Return the [x, y] coordinate for the center point of the cell that contains the specified text.  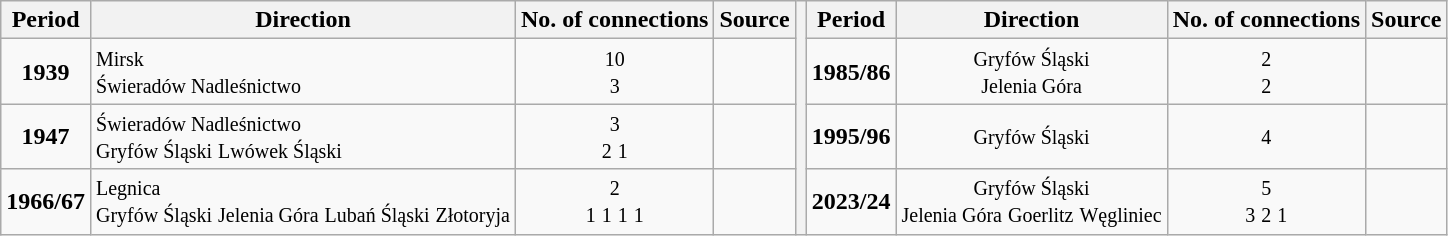
1985/86 [851, 72]
53 2 1 [1266, 202]
MirskŚwieradów Nadleśnictwo [302, 72]
Gryfów Śląski [1032, 136]
Gryfów ŚląskiJelenia Góra [1032, 72]
21 1 1 1 [614, 202]
1995/96 [851, 136]
1947 [46, 136]
1939 [46, 72]
1966/67 [46, 202]
Świeradów NadleśnictwoGryfów Śląski Lwówek Śląski [302, 136]
22 [1266, 72]
Gryfów ŚląskiJelenia Góra Goerlitz Węgliniec [1032, 202]
103 [614, 72]
2023/24 [851, 202]
LegnicaGryfów Śląski Jelenia Góra Lubań Śląski Złotoryja [302, 202]
32 1 [614, 136]
4 [1266, 136]
